Pinpoint the cell where the given text exists, returning its (X, Y) midpoint coordinate. 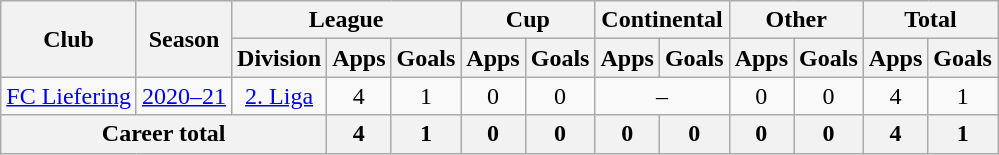
– (662, 96)
Career total (164, 134)
League (346, 20)
FC Liefering (69, 96)
Club (69, 39)
Total (930, 20)
2. Liga (280, 96)
Division (280, 58)
Season (184, 39)
Continental (662, 20)
2020–21 (184, 96)
Other (796, 20)
Cup (528, 20)
